Identify which cell holds the provided text, then report its (X, Y) central coordinate. 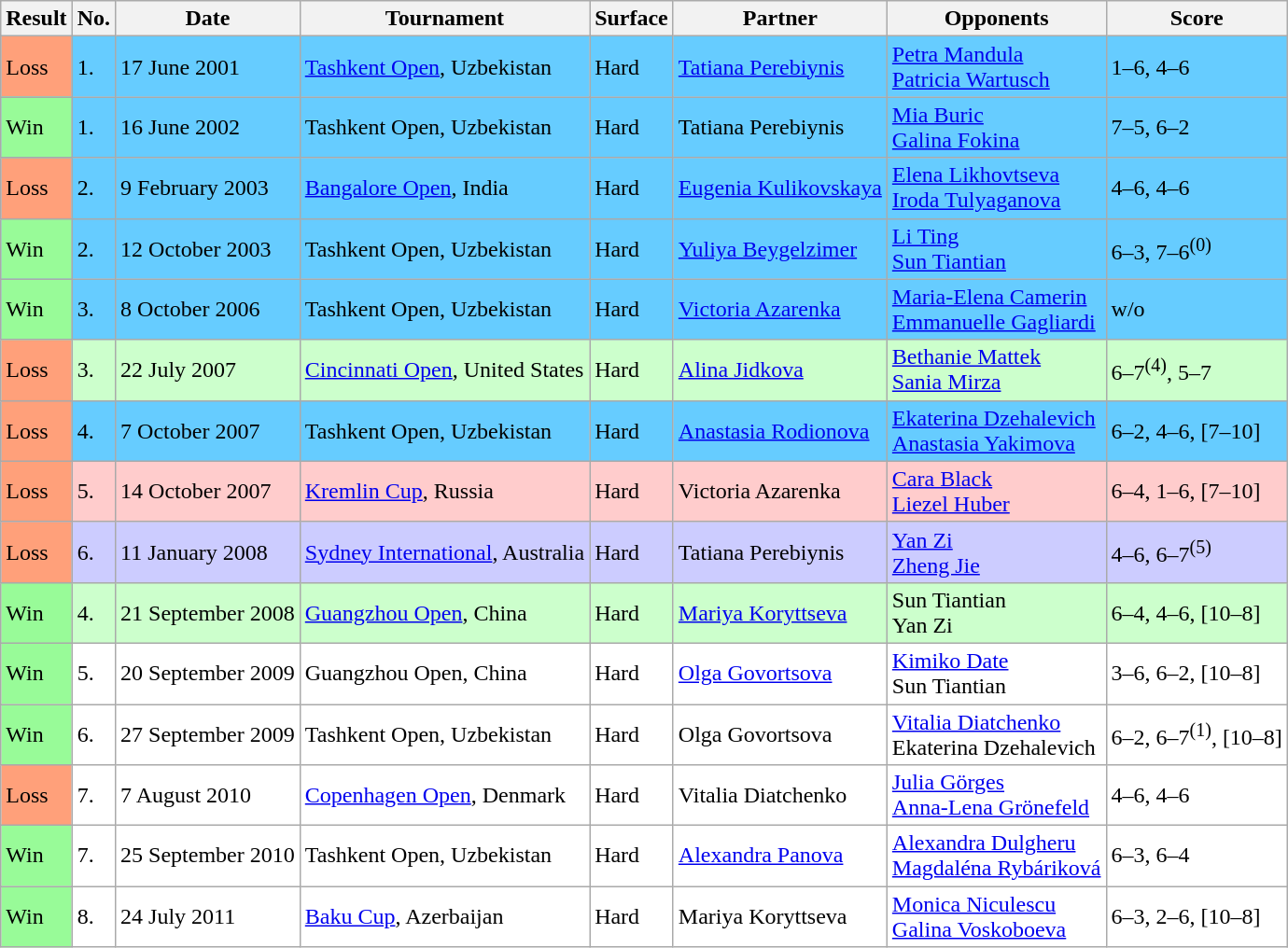
Result (36, 19)
6–2, 6–7(1), [10–8] (1197, 733)
3–6, 6–2, [10–8] (1197, 674)
Cincinnati Open, United States (444, 369)
6–4, 4–6, [10–8] (1197, 612)
Cara Black Liezel Huber (997, 491)
Eugenia Kulikovskaya (780, 188)
9 February 2003 (208, 188)
16 June 2002 (208, 127)
Yuliya Beygelzimer (780, 248)
6–3, 2–6, [10–8] (1197, 916)
Kremlin Cup, Russia (444, 491)
22 July 2007 (208, 369)
27 September 2009 (208, 733)
6–4, 1–6, [7–10] (1197, 491)
21 September 2008 (208, 612)
Partner (780, 19)
7–5, 6–2 (1197, 127)
Surface (632, 19)
Alexandra Panova (780, 857)
1–6, 4–6 (1197, 67)
Elena Likhovtseva Iroda Tulyaganova (997, 188)
Bangalore Open, India (444, 188)
Alexandra Dulgheru Magdaléna Rybáriková (997, 857)
w/o (1197, 310)
11 January 2008 (208, 552)
Vitalia Diatchenko Ekaterina Dzehalevich (997, 733)
25 September 2010 (208, 857)
Sydney International, Australia (444, 552)
8. (93, 916)
17 June 2001 (208, 67)
Kimiko Date Sun Tiantian (997, 674)
Opponents (997, 19)
6–3, 7–6(0) (1197, 248)
Sun Tiantian Yan Zi (997, 612)
Yan Zi Zheng Jie (997, 552)
Baku Cup, Azerbaijan (444, 916)
No. (93, 19)
Bethanie Mattek Sania Mirza (997, 369)
Score (1197, 19)
Anastasia Rodionova (780, 431)
Vitalia Diatchenko (780, 795)
Tournament (444, 19)
Copenhagen Open, Denmark (444, 795)
Petra Mandula Patricia Wartusch (997, 67)
6–3, 6–4 (1197, 857)
Li Ting Sun Tiantian (997, 248)
Date (208, 19)
4–6, 6–7(5) (1197, 552)
Maria-Elena Camerin Emmanuelle Gagliardi (997, 310)
Mia Buric Galina Fokina (997, 127)
Ekaterina Dzehalevich Anastasia Yakimova (997, 431)
Monica Niculescu Galina Voskoboeva (997, 916)
12 October 2003 (208, 248)
20 September 2009 (208, 674)
6–2, 4–6, [7–10] (1197, 431)
Alina Jidkova (780, 369)
8 October 2006 (208, 310)
7 October 2007 (208, 431)
6–7(4), 5–7 (1197, 369)
7 August 2010 (208, 795)
24 July 2011 (208, 916)
14 October 2007 (208, 491)
Julia Görges Anna-Lena Grönefeld (997, 795)
